From the cell containing the given text, extract its center point as (x, y) coordinate. 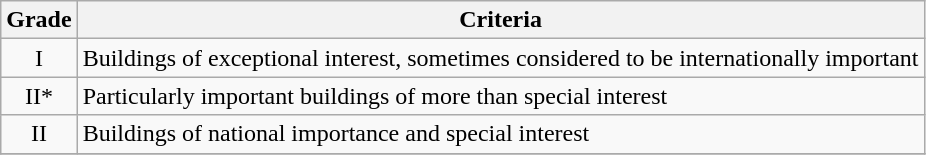
Buildings of national importance and special interest (500, 134)
Particularly important buildings of more than special interest (500, 96)
Grade (39, 20)
II (39, 134)
II* (39, 96)
Criteria (500, 20)
Buildings of exceptional interest, sometimes considered to be internationally important (500, 58)
I (39, 58)
